Return (x, y) of the center of cell containing provided text 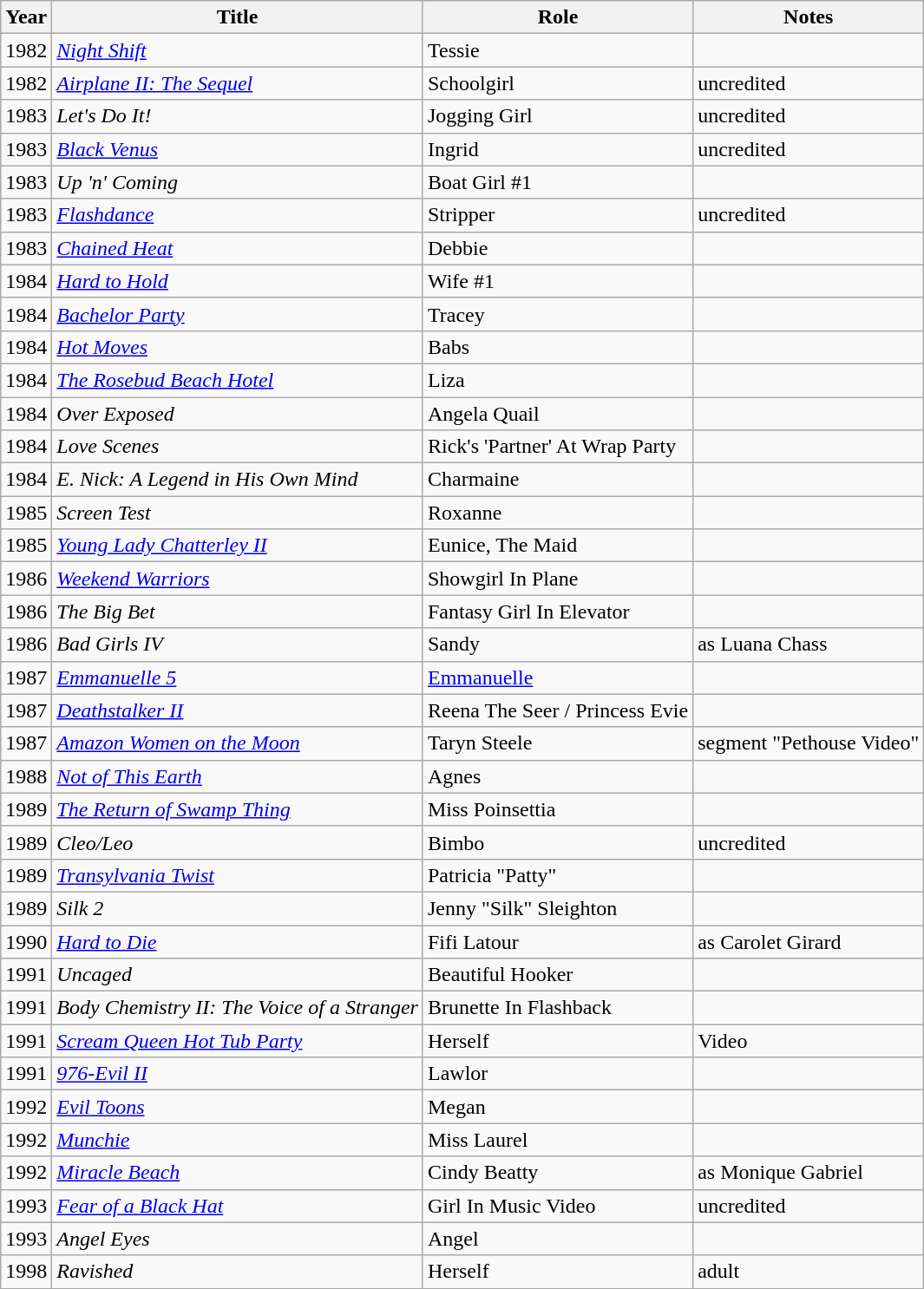
as Carolet Girard (809, 941)
Jogging Girl (557, 116)
Over Exposed (238, 414)
Hard to Die (238, 941)
Cindy Beatty (557, 1173)
Jenny "Silk" Sleighton (557, 908)
Fifi Latour (557, 941)
Airplane II: The Sequel (238, 83)
Wife #1 (557, 281)
Angel (557, 1239)
Brunette In Flashback (557, 1008)
1990 (26, 941)
Agnes (557, 776)
Up 'n' Coming (238, 182)
segment "Pethouse Video" (809, 743)
Reena The Seer / Princess Evie (557, 710)
Taryn Steele (557, 743)
Miracle Beach (238, 1173)
Stripper (557, 215)
Cleo/Leo (238, 842)
Megan (557, 1107)
Title (238, 17)
1998 (26, 1272)
E. Nick: A Legend in His Own Mind (238, 480)
Fantasy Girl In Elevator (557, 612)
Emmanuelle 5 (238, 677)
Miss Laurel (557, 1140)
Ravished (238, 1272)
Charmaine (557, 480)
Bimbo (557, 842)
Night Shift (238, 50)
Evil Toons (238, 1107)
976-Evil II (238, 1074)
Black Venus (238, 149)
Roxanne (557, 513)
Emmanuelle (557, 677)
The Big Bet (238, 612)
Babs (557, 347)
The Rosebud Beach Hotel (238, 380)
Boat Girl #1 (557, 182)
Bad Girls IV (238, 644)
Hot Moves (238, 347)
Let's Do It! (238, 116)
Angel Eyes (238, 1239)
Video (809, 1041)
Tessie (557, 50)
Uncaged (238, 975)
Rick's 'Partner' At Wrap Party (557, 447)
Schoolgirl (557, 83)
The Return of Swamp Thing (238, 809)
Role (557, 17)
Notes (809, 17)
Amazon Women on the Moon (238, 743)
Weekend Warriors (238, 579)
Year (26, 17)
as Monique Gabriel (809, 1173)
Ingrid (557, 149)
Screen Test (238, 513)
Love Scenes (238, 447)
Flashdance (238, 215)
Chained Heat (238, 248)
Angela Quail (557, 414)
as Luana Chass (809, 644)
Miss Poinsettia (557, 809)
Deathstalker II (238, 710)
Hard to Hold (238, 281)
Transylvania Twist (238, 875)
Patricia "Patty" (557, 875)
Debbie (557, 248)
Liza (557, 380)
Girl In Music Video (557, 1206)
Lawlor (557, 1074)
Sandy (557, 644)
Munchie (238, 1140)
Showgirl In Plane (557, 579)
Scream Queen Hot Tub Party (238, 1041)
Fear of a Black Hat (238, 1206)
Eunice, The Maid (557, 546)
Bachelor Party (238, 314)
Beautiful Hooker (557, 975)
1988 (26, 776)
Body Chemistry II: The Voice of a Stranger (238, 1008)
Young Lady Chatterley II (238, 546)
Not of This Earth (238, 776)
Silk 2 (238, 908)
adult (809, 1272)
Tracey (557, 314)
